From the cell containing the given text, extract its center point as (x, y) coordinate. 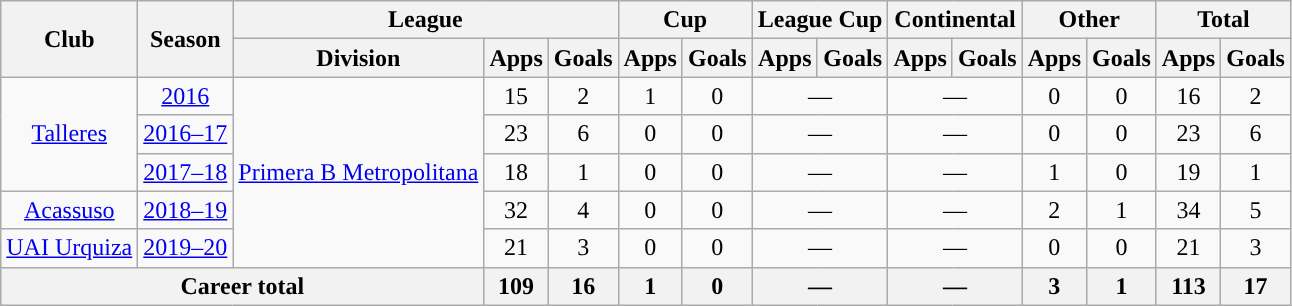
15 (516, 96)
109 (516, 286)
Career total (242, 286)
Division (358, 58)
Talleres (70, 134)
Other (1089, 20)
2016–17 (186, 134)
18 (516, 172)
113 (1188, 286)
League Cup (820, 20)
Club (70, 39)
League (426, 20)
Season (186, 39)
5 (1256, 210)
Primera B Metropolitana (358, 172)
UAI Urquiza (70, 248)
2018–19 (186, 210)
17 (1256, 286)
2019–20 (186, 248)
19 (1188, 172)
Total (1223, 20)
34 (1188, 210)
Cup (685, 20)
2016 (186, 96)
Acassuso (70, 210)
2017–18 (186, 172)
Continental (955, 20)
4 (583, 210)
32 (516, 210)
